Determine the [x, y] coordinate at the center of the cell enclosing the given text.  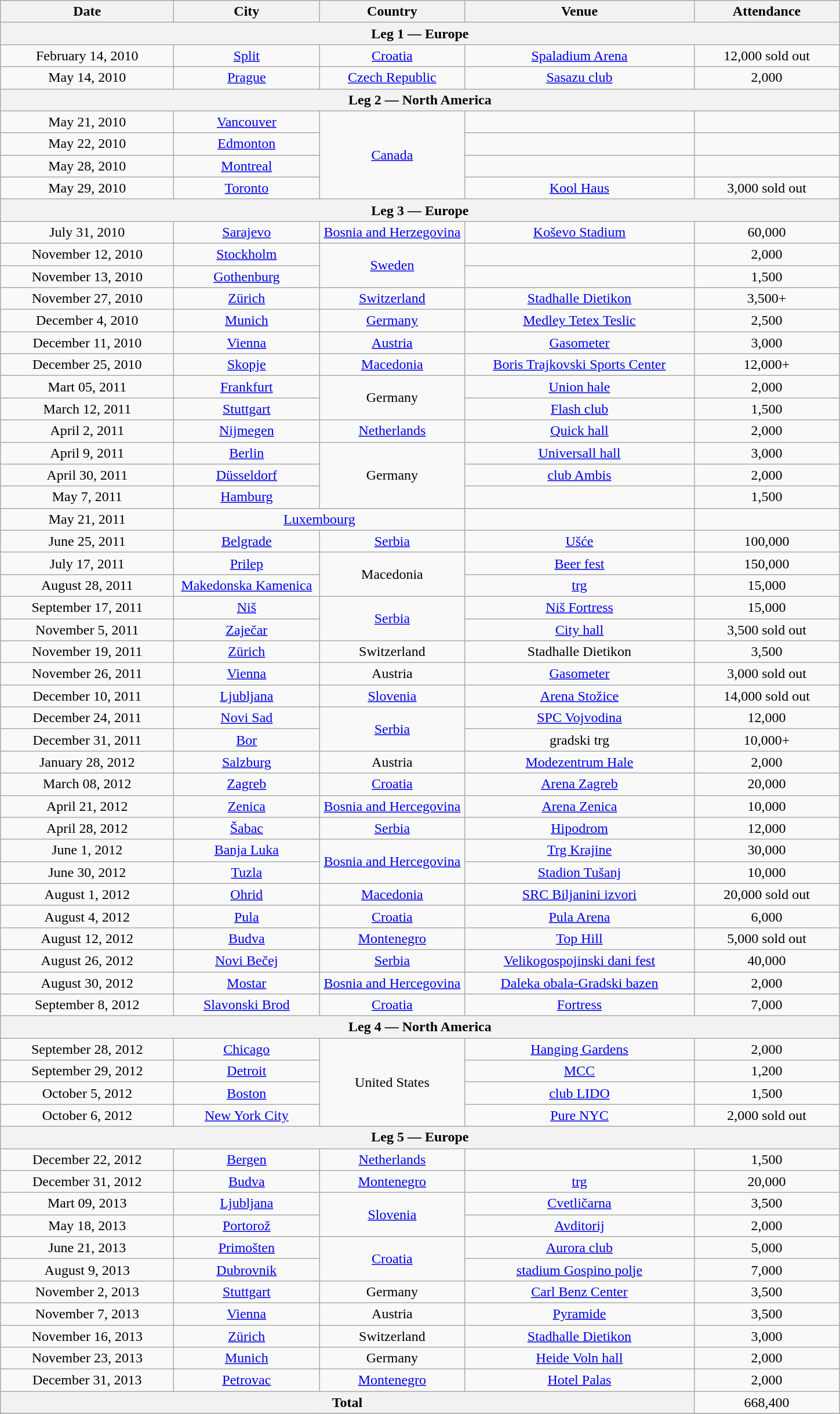
3,500+ [766, 299]
Leg 2 — North America [420, 100]
March 12, 2011 [87, 409]
Date [87, 12]
Skopje [247, 365]
stadium Gospino polje [580, 1270]
November 2, 2013 [87, 1292]
Zenica [247, 806]
Petrovac [247, 1380]
City [247, 12]
Pure NYC [580, 1115]
September 17, 2011 [87, 607]
August 12, 2012 [87, 938]
gradski trg [580, 740]
Hotel Palas [580, 1380]
Ohrid [247, 894]
December 11, 2010 [87, 343]
May 29, 2010 [87, 188]
June 21, 2013 [87, 1248]
Vancouver [247, 122]
Bergen [247, 1159]
November 16, 2013 [87, 1336]
November 13, 2010 [87, 277]
July 17, 2011 [87, 563]
Avditorij [580, 1226]
Flash club [580, 409]
Zagreb [247, 784]
July 31, 2010 [87, 232]
Primošten [247, 1248]
May 7, 2011 [87, 497]
Zaječar [247, 629]
December 31, 2011 [87, 740]
Spaladium Arena [580, 56]
150,000 [766, 563]
Pula Arena [580, 916]
Stockholm [247, 254]
December 31, 2013 [87, 1380]
Novi Sad [247, 718]
September 29, 2012 [87, 1071]
1,200 [766, 1071]
Boston [247, 1093]
November 12, 2010 [87, 254]
Heide Voln hall [580, 1358]
Universall hall [580, 453]
Hamburg [247, 497]
December 25, 2010 [87, 365]
Toronto [247, 188]
Prilep [247, 563]
12,000+ [766, 365]
Leg 3 — Europe [420, 210]
Leg 5 — Europe [420, 1137]
Prague [247, 78]
5,000 [766, 1248]
Total [347, 1402]
MCC [580, 1071]
668,400 [766, 1402]
40,000 [766, 960]
April 9, 2011 [87, 453]
November 5, 2011 [87, 629]
Carl Benz Center [580, 1292]
12,000 sold out [766, 56]
SRC Biljanini izvori [580, 894]
14,000 sold out [766, 696]
Top Hill [580, 938]
May 21, 2011 [87, 519]
August 4, 2012 [87, 916]
Cvetličarna [580, 1203]
Niš [247, 607]
Montreal [247, 166]
Ušće [580, 541]
New York City [247, 1115]
Sweden [392, 265]
Hanging Gardens [580, 1049]
November 23, 2013 [87, 1358]
30,000 [766, 850]
Niš Fortress [580, 607]
Czech Republic [392, 78]
Berlin [247, 453]
June 30, 2012 [87, 872]
August 28, 2011 [87, 585]
5,000 sold out [766, 938]
Detroit [247, 1071]
Bosnia and Herzegovina [392, 232]
Stadion Tušanj [580, 872]
Luxembourg [319, 519]
October 6, 2012 [87, 1115]
Arena Stožice [580, 696]
September 8, 2012 [87, 1005]
Dubrovnik [247, 1270]
December 24, 2011 [87, 718]
Tuzla [247, 872]
April 30, 2011 [87, 475]
Mart 09, 2013 [87, 1203]
December 4, 2010 [87, 321]
Koševo Stadium [580, 232]
Slavonski Brod [247, 1005]
Daleka obala-Gradski bazen [580, 983]
club Ambis [580, 475]
City hall [580, 629]
Union hale [580, 387]
Venue [580, 12]
May 21, 2010 [87, 122]
Pyramide [580, 1314]
Sasazu club [580, 78]
Mostar [247, 983]
Leg 4 — North America [420, 1027]
Velikogospojinski dani fest [580, 960]
November 7, 2013 [87, 1314]
Kool Haus [580, 188]
Pula [247, 916]
August 30, 2012 [87, 983]
Arena Zenica [580, 806]
Trg Krajine [580, 850]
Frankfurt [247, 387]
Country [392, 12]
December 10, 2011 [87, 696]
November 26, 2011 [87, 674]
Portorož [247, 1226]
6,000 [766, 916]
Sarajevo [247, 232]
March 08, 2012 [87, 784]
Modezentrum Hale [580, 762]
20,000 sold out [766, 894]
100,000 [766, 541]
August 26, 2012 [87, 960]
Hipodrom [580, 828]
September 28, 2012 [87, 1049]
May 28, 2010 [87, 166]
April 21, 2012 [87, 806]
Banja Luka [247, 850]
3,500 sold out [766, 629]
Makedonska Kamenica [247, 585]
Quick hall [580, 431]
Belgrade [247, 541]
August 9, 2013 [87, 1270]
Leg 1 — Europe [420, 34]
May 14, 2010 [87, 78]
10,000+ [766, 740]
club LIDO [580, 1093]
Novi Bečej [247, 960]
Split [247, 56]
Nijmegen [247, 431]
Boris Trajkovski Sports Center [580, 365]
November 27, 2010 [87, 299]
May 18, 2013 [87, 1226]
SPC Vojvodina [580, 718]
Düsseldorf [247, 475]
Fortress [580, 1005]
October 5, 2012 [87, 1093]
August 1, 2012 [87, 894]
United States [392, 1082]
Chicago [247, 1049]
May 22, 2010 [87, 144]
April 2, 2011 [87, 431]
February 14, 2010 [87, 56]
Salzburg [247, 762]
December 31, 2012 [87, 1181]
December 22, 2012 [87, 1159]
Attendance [766, 12]
Beer fest [580, 563]
60,000 [766, 232]
Medley Tetex Teslic [580, 321]
June 1, 2012 [87, 850]
Gothenburg [247, 277]
January 28, 2012 [87, 762]
Bor [247, 740]
Arena Zagreb [580, 784]
Mart 05, 2011 [87, 387]
2,000 sold out [766, 1115]
Edmonton [247, 144]
April 28, 2012 [87, 828]
June 25, 2011 [87, 541]
2,500 [766, 321]
Šabac [247, 828]
Canada [392, 155]
Aurora club [580, 1248]
November 19, 2011 [87, 652]
